Provide the [x, y] coordinate of the cell's center where the given text is located.  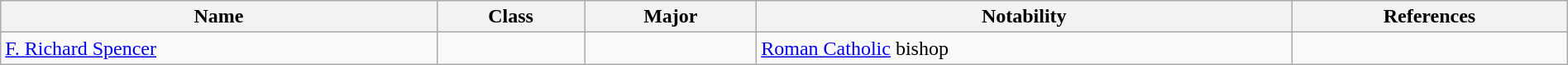
Notability [1024, 17]
F. Richard Spencer [218, 48]
Class [511, 17]
Major [671, 17]
Name [218, 17]
Roman Catholic bishop [1024, 48]
References [1430, 17]
